Identify which cell holds the provided text, then report its [X, Y] central coordinate. 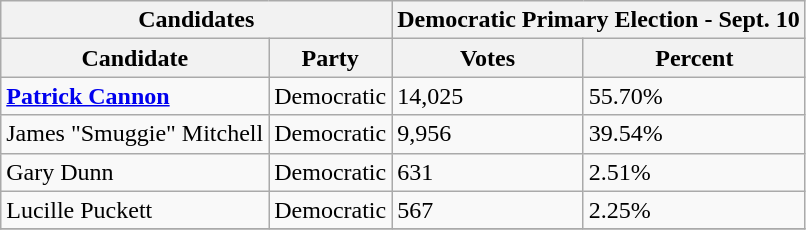
Democratic Primary Election - Sept. 10 [599, 20]
Patrick Cannon [135, 96]
567 [488, 210]
Lucille Puckett [135, 210]
2.51% [694, 172]
9,956 [488, 134]
Votes [488, 58]
2.25% [694, 210]
14,025 [488, 96]
James "Smuggie" Mitchell [135, 134]
Candidates [196, 20]
631 [488, 172]
Percent [694, 58]
Gary Dunn [135, 172]
Candidate [135, 58]
Party [330, 58]
55.70% [694, 96]
39.54% [694, 134]
